Extract the (x, y) coordinate from the center of the cell holding the provided text.  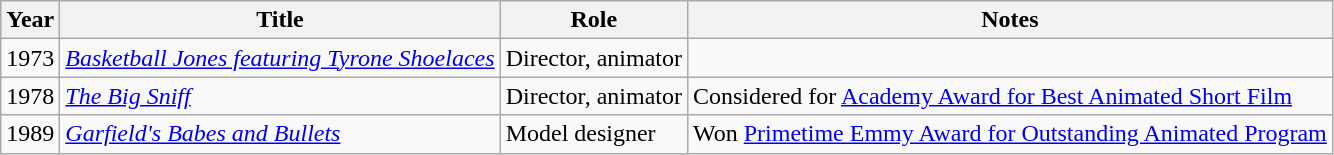
1989 (30, 134)
Basketball Jones featuring Tyrone Shoelaces (280, 58)
Model designer (594, 134)
1973 (30, 58)
Year (30, 20)
Role (594, 20)
The Big Sniff (280, 96)
1978 (30, 96)
Considered for Academy Award for Best Animated Short Film (1010, 96)
Won Primetime Emmy Award for Outstanding Animated Program (1010, 134)
Notes (1010, 20)
Garfield's Babes and Bullets (280, 134)
Title (280, 20)
